Return the (x, y) coordinate for the center point of the cell that contains the specified text.  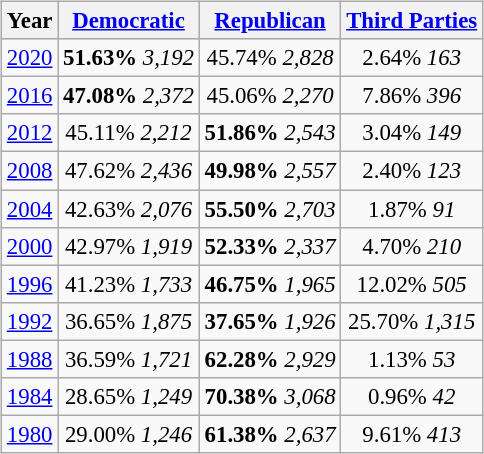
0.96% 42 (412, 396)
51.86% 2,543 (270, 133)
70.38% 3,068 (270, 396)
29.00% 1,246 (129, 434)
1996 (30, 284)
62.28% 2,929 (270, 359)
Third Parties (412, 21)
45.06% 2,270 (270, 96)
Year (30, 21)
1984 (30, 396)
1.13% 53 (412, 359)
2016 (30, 96)
2004 (30, 209)
Democratic (129, 21)
52.33% 2,337 (270, 246)
49.98% 2,557 (270, 171)
61.38% 2,637 (270, 434)
28.65% 1,249 (129, 396)
2.40% 123 (412, 171)
3.04% 149 (412, 133)
9.61% 413 (412, 434)
2008 (30, 171)
25.70% 1,315 (412, 321)
42.63% 2,076 (129, 209)
45.74% 2,828 (270, 58)
2012 (30, 133)
37.65% 1,926 (270, 321)
1.87% 91 (412, 209)
45.11% 2,212 (129, 133)
51.63% 3,192 (129, 58)
41.23% 1,733 (129, 284)
1980 (30, 434)
47.08% 2,372 (129, 96)
2000 (30, 246)
36.59% 1,721 (129, 359)
2020 (30, 58)
4.70% 210 (412, 246)
47.62% 2,436 (129, 171)
7.86% 396 (412, 96)
1992 (30, 321)
2.64% 163 (412, 58)
1988 (30, 359)
36.65% 1,875 (129, 321)
12.02% 505 (412, 284)
55.50% 2,703 (270, 209)
46.75% 1,965 (270, 284)
Republican (270, 21)
42.97% 1,919 (129, 246)
